Capture the cell that displays the provided text and extract its (X, Y) central coordinate. 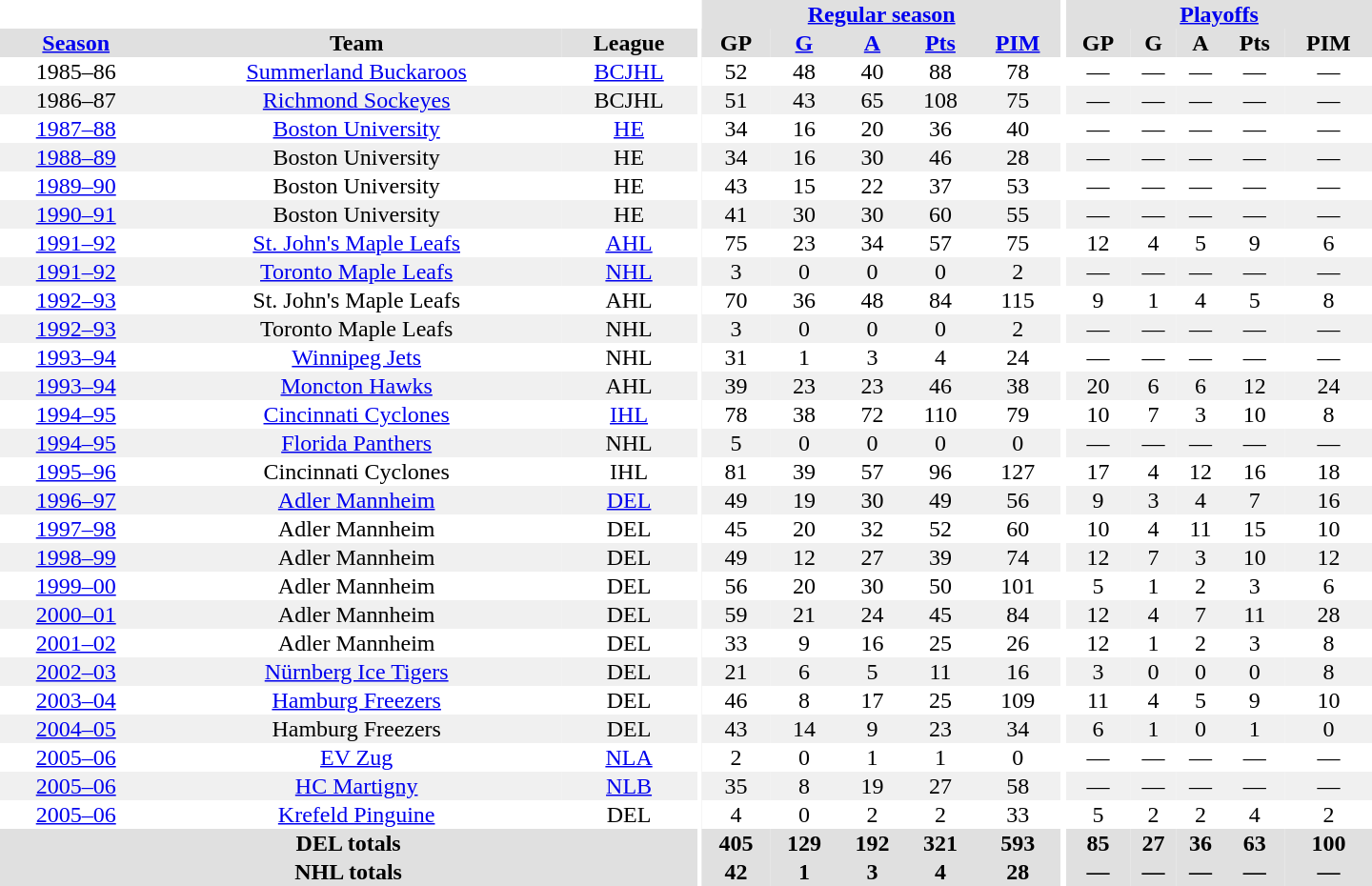
100 (1328, 843)
1990–91 (76, 214)
EV Zug (356, 757)
50 (939, 586)
127 (1018, 472)
129 (804, 843)
1988–89 (76, 157)
81 (736, 472)
1985–86 (76, 71)
53 (1018, 186)
1987–88 (76, 129)
Nürnberg Ice Tigers (356, 672)
32 (873, 529)
1986–87 (76, 100)
63 (1255, 843)
2003–04 (76, 700)
41 (736, 214)
Team (356, 43)
Richmond Sockeyes (356, 100)
88 (939, 71)
55 (1018, 214)
59 (736, 614)
1995–96 (76, 472)
110 (939, 414)
79 (1018, 414)
2002–03 (76, 672)
2004–05 (76, 729)
League (629, 43)
18 (1328, 472)
Krefeld Pinguine (356, 815)
37 (939, 186)
192 (873, 843)
1998–99 (76, 557)
1996–97 (76, 500)
HC Martigny (356, 786)
2001–02 (76, 643)
1989–90 (76, 186)
42 (736, 872)
74 (1018, 557)
51 (736, 100)
Summerland Buckaroos (356, 71)
NLB (629, 786)
115 (1018, 300)
Florida Panthers (356, 443)
85 (1098, 843)
DEL totals (349, 843)
Playoffs (1220, 14)
65 (873, 100)
Winnipeg Jets (356, 357)
NHL totals (349, 872)
96 (939, 472)
Regular season (882, 14)
593 (1018, 843)
58 (1018, 786)
70 (736, 300)
22 (873, 186)
14 (804, 729)
Season (76, 43)
108 (939, 100)
72 (873, 414)
26 (1018, 643)
2000–01 (76, 614)
35 (736, 786)
31 (736, 357)
1997–98 (76, 529)
NLA (629, 757)
1999–00 (76, 586)
109 (1018, 700)
405 (736, 843)
321 (939, 843)
101 (1018, 586)
Moncton Hawks (356, 386)
